Extract the [x, y] coordinate from the center of the cell holding the provided text.  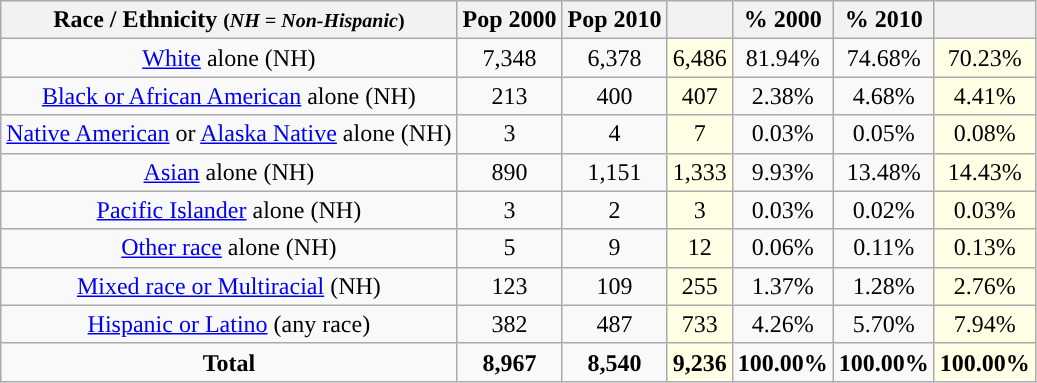
81.94% [782, 58]
14.43% [984, 172]
733 [700, 324]
Pop 2000 [510, 20]
487 [614, 324]
0.08% [984, 134]
74.68% [884, 58]
8,540 [614, 362]
6,378 [614, 58]
7.94% [984, 324]
Mixed race or Multiracial (NH) [229, 286]
0.02% [884, 210]
255 [700, 286]
Hispanic or Latino (any race) [229, 324]
Race / Ethnicity (NH = Non-Hispanic) [229, 20]
213 [510, 96]
5.70% [884, 324]
2 [614, 210]
9 [614, 248]
Total [229, 362]
Pacific Islander alone (NH) [229, 210]
9,236 [700, 362]
2.38% [782, 96]
White alone (NH) [229, 58]
1,333 [700, 172]
Other race alone (NH) [229, 248]
2.76% [984, 286]
4.26% [782, 324]
407 [700, 96]
7,348 [510, 58]
4.68% [884, 96]
5 [510, 248]
7 [700, 134]
400 [614, 96]
109 [614, 286]
382 [510, 324]
0.05% [884, 134]
4 [614, 134]
1,151 [614, 172]
Asian alone (NH) [229, 172]
8,967 [510, 362]
0.13% [984, 248]
% 2010 [884, 20]
12 [700, 248]
890 [510, 172]
1.37% [782, 286]
13.48% [884, 172]
123 [510, 286]
Black or African American alone (NH) [229, 96]
% 2000 [782, 20]
0.11% [884, 248]
1.28% [884, 286]
4.41% [984, 96]
9.93% [782, 172]
Pop 2010 [614, 20]
70.23% [984, 58]
0.06% [782, 248]
Native American or Alaska Native alone (NH) [229, 134]
6,486 [700, 58]
